Pinpoint the cell where the given text exists, returning its (X, Y) midpoint coordinate. 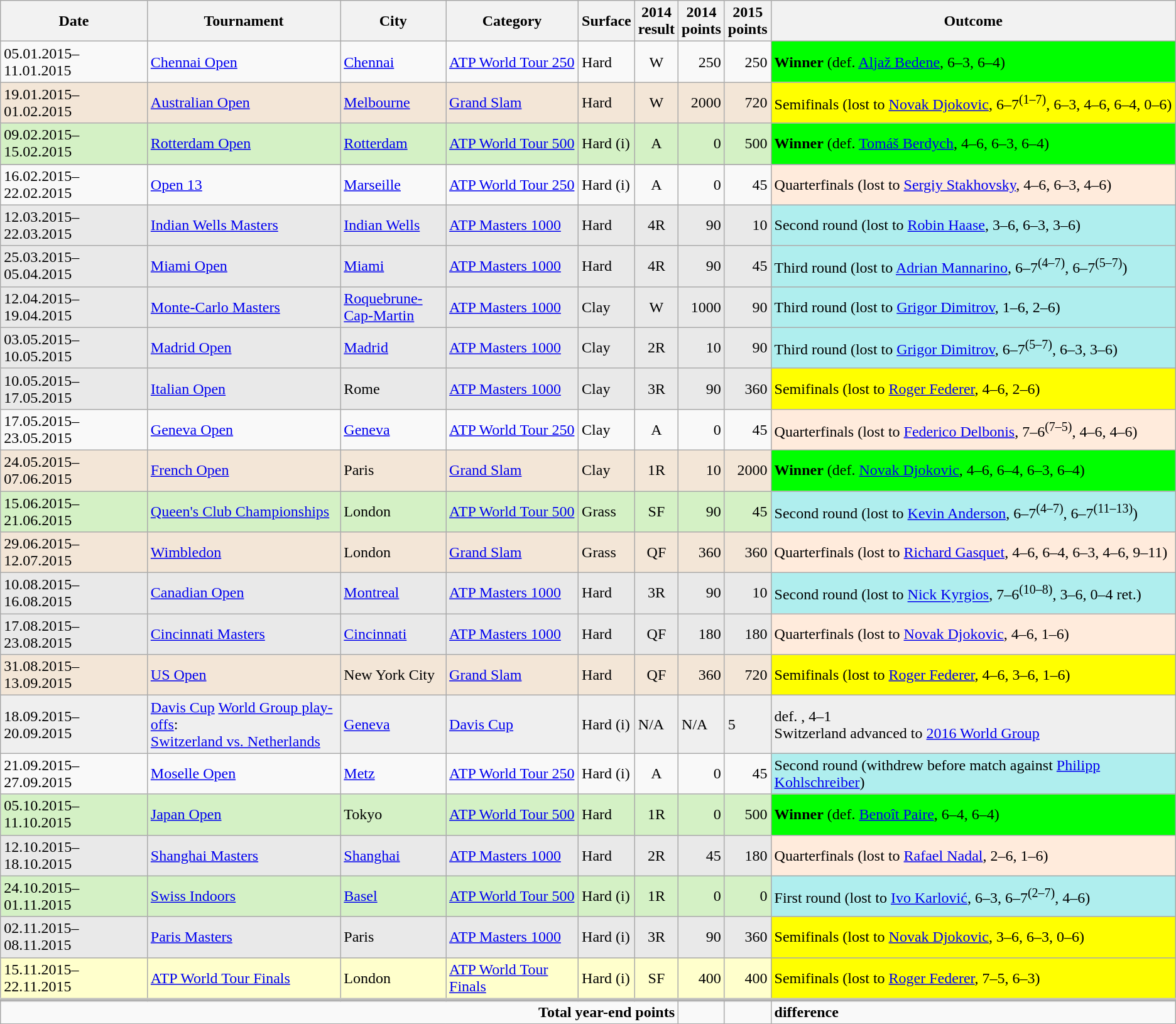
Winner (def. Benoît Paire, 6–4, 6–4) (973, 814)
Melbourne (393, 103)
2014 points (702, 21)
12.04.2015–19.04.2015 (74, 307)
25.03.2015–05.04.2015 (74, 266)
24.10.2015–01.11.2015 (74, 896)
16.02.2015–22.02.2015 (74, 185)
Wimbledon (244, 553)
Moselle Open (244, 774)
Third round (lost to Grigor Dimitrov, 6–7(5–7), 6–3, 3–6) (973, 348)
Shanghai (393, 856)
Third round (lost to Adrian Mannarino, 6–7(4–7), 6–7(5–7)) (973, 266)
15.06.2015–21.06.2015 (74, 511)
Category (513, 21)
Rotterdam (393, 143)
Queen's Club Championships (244, 511)
12.10.2015–18.10.2015 (74, 856)
Indian Wells (393, 225)
def. , 4–1Switzerland advanced to 2016 World Group (973, 724)
Second round (lost to Kevin Anderson, 6–7(4–7), 6–7(11–13)) (973, 511)
Japan Open (244, 814)
Semifinals (lost to Novak Djokovic, 3–6, 6–3, 0–6) (973, 937)
Second round (withdrew before match against Philipp Kohlschreiber) (973, 774)
Rotterdam Open (244, 143)
Basel (393, 896)
Winner (def. Aljaž Bedene, 6–3, 6–4) (973, 62)
US Open (244, 675)
Chennai Open (244, 62)
Quarterfinals (lost to Rafael Nadal, 2–6, 1–6) (973, 856)
Winner (def. Novak Djokovic, 4–6, 6–4, 6–3, 6–4) (973, 470)
French Open (244, 470)
First round (lost to Ivo Karlović, 6–3, 6–7(2–7), 4–6) (973, 896)
Roquebrune-Cap-Martin (393, 307)
02.11.2015–08.11.2015 (74, 937)
10.05.2015–17.05.2015 (74, 388)
5 (748, 724)
Australian Open (244, 103)
Shanghai Masters (244, 856)
Tournament (244, 21)
21.09.2015–27.09.2015 (74, 774)
31.08.2015–13.09.2015 (74, 675)
difference (973, 1012)
Metz (393, 774)
Semifinals (lost to Novak Djokovic, 6–7(1–7), 6–3, 4–6, 6–4, 0–6) (973, 103)
2015 points (748, 21)
Davis Cup World Group play-offs: Switzerland vs. Netherlands (244, 724)
Outcome (973, 21)
Cincinnati Masters (244, 635)
Monte-Carlo Masters (244, 307)
Rome (393, 388)
Quarterfinals (lost to Richard Gasquet, 4–6, 6–4, 6–3, 4–6, 9–11) (973, 553)
Winner (def. Tomáš Berdych, 4–6, 6–3, 6–4) (973, 143)
Indian Wells Masters (244, 225)
Surface (607, 21)
Quarterfinals (lost to Sergiy Stakhovsky, 4–6, 6–3, 4–6) (973, 185)
Date (74, 21)
05.10.2015–11.10.2015 (74, 814)
Semifinals (lost to Roger Federer, 4–6, 3–6, 1–6) (973, 675)
1000 (702, 307)
Cincinnati (393, 635)
Third round (lost to Grigor Dimitrov, 1–6, 2–6) (973, 307)
18.09.2015–20.09.2015 (74, 724)
Semifinals (lost to Roger Federer, 4–6, 2–6) (973, 388)
03.05.2015–10.05.2015 (74, 348)
New York City (393, 675)
City (393, 21)
09.02.2015–15.02.2015 (74, 143)
19.01.2015–01.02.2015 (74, 103)
Semifinals (lost to Roger Federer, 7–5, 6–3) (973, 979)
29.06.2015–12.07.2015 (74, 553)
Montreal (393, 593)
Davis Cup (513, 724)
10.08.2015–16.08.2015 (74, 593)
15.11.2015–22.11.2015 (74, 979)
Second round (lost to Robin Haase, 3–6, 6–3, 3–6) (973, 225)
Tokyo (393, 814)
24.05.2015–07.06.2015 (74, 470)
17.05.2015–23.05.2015 (74, 430)
Swiss Indoors (244, 896)
Marseille (393, 185)
Miami Open (244, 266)
Quarterfinals (lost to Novak Djokovic, 4–6, 1–6) (973, 635)
Second round (lost to Nick Kyrgios, 7–6(10–8), 3–6, 0–4 ret.) (973, 593)
Miami (393, 266)
12.03.2015–22.03.2015 (74, 225)
Quarterfinals (lost to Federico Delbonis, 7–6(7–5), 4–6, 4–6) (973, 430)
Total year-end points (339, 1012)
Italian Open (244, 388)
Madrid (393, 348)
Open 13 (244, 185)
17.08.2015–23.08.2015 (74, 635)
2014 result (656, 21)
Madrid Open (244, 348)
Chennai (393, 62)
Paris Masters (244, 937)
05.01.2015–11.01.2015 (74, 62)
Geneva Open (244, 430)
Canadian Open (244, 593)
